Locate the cell with the specified text and output its (x, y) center coordinate. 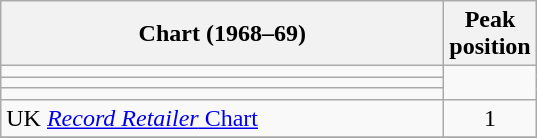
Peakposition (490, 34)
1 (490, 118)
Chart (1968–69) (222, 34)
UK Record Retailer Chart (222, 118)
